Output the [x, y] coordinate of the center of the cell containing the given text.  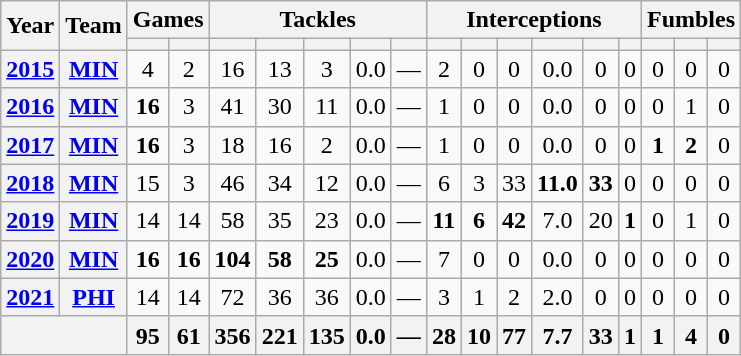
Games [168, 20]
11.0 [558, 183]
7.0 [558, 221]
Tackles [318, 20]
20 [600, 221]
42 [514, 221]
2015 [30, 69]
25 [326, 259]
61 [188, 335]
Fumbles [690, 20]
104 [232, 259]
35 [280, 221]
15 [148, 183]
Interceptions [534, 20]
2020 [30, 259]
135 [326, 335]
10 [478, 335]
23 [326, 221]
72 [232, 297]
30 [280, 107]
2018 [30, 183]
2019 [30, 221]
18 [232, 145]
13 [280, 69]
7.7 [558, 335]
77 [514, 335]
Team [94, 26]
2017 [30, 145]
2016 [30, 107]
PHI [94, 297]
Year [30, 26]
34 [280, 183]
12 [326, 183]
28 [444, 335]
356 [232, 335]
46 [232, 183]
95 [148, 335]
221 [280, 335]
7 [444, 259]
2.0 [558, 297]
2021 [30, 297]
41 [232, 107]
